Scan for the cell matching the given text and deliver its (x, y) coordinate at center. 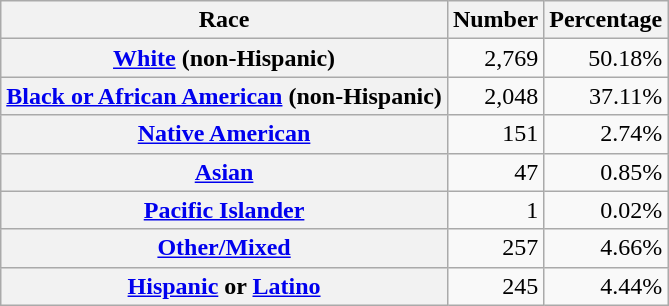
4.66% (606, 248)
Percentage (606, 20)
Race (224, 20)
Asian (224, 172)
Hispanic or Latino (224, 286)
Black or African American (non-Hispanic) (224, 96)
37.11% (606, 96)
245 (495, 286)
Other/Mixed (224, 248)
Number (495, 20)
Native American (224, 134)
47 (495, 172)
4.44% (606, 286)
White (non-Hispanic) (224, 58)
151 (495, 134)
2.74% (606, 134)
2,769 (495, 58)
0.85% (606, 172)
2,048 (495, 96)
50.18% (606, 58)
0.02% (606, 210)
1 (495, 210)
257 (495, 248)
Pacific Islander (224, 210)
